Return (x, y) of the center of cell containing provided text 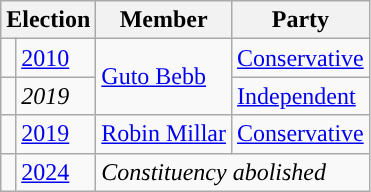
2010 (56, 58)
Party (301, 20)
Constituency abolished (232, 172)
Member (164, 20)
Independent (301, 96)
2024 (56, 172)
Election (48, 20)
Guto Bebb (164, 77)
Robin Millar (164, 134)
